From the cell containing the given text, extract its center point as [x, y] coordinate. 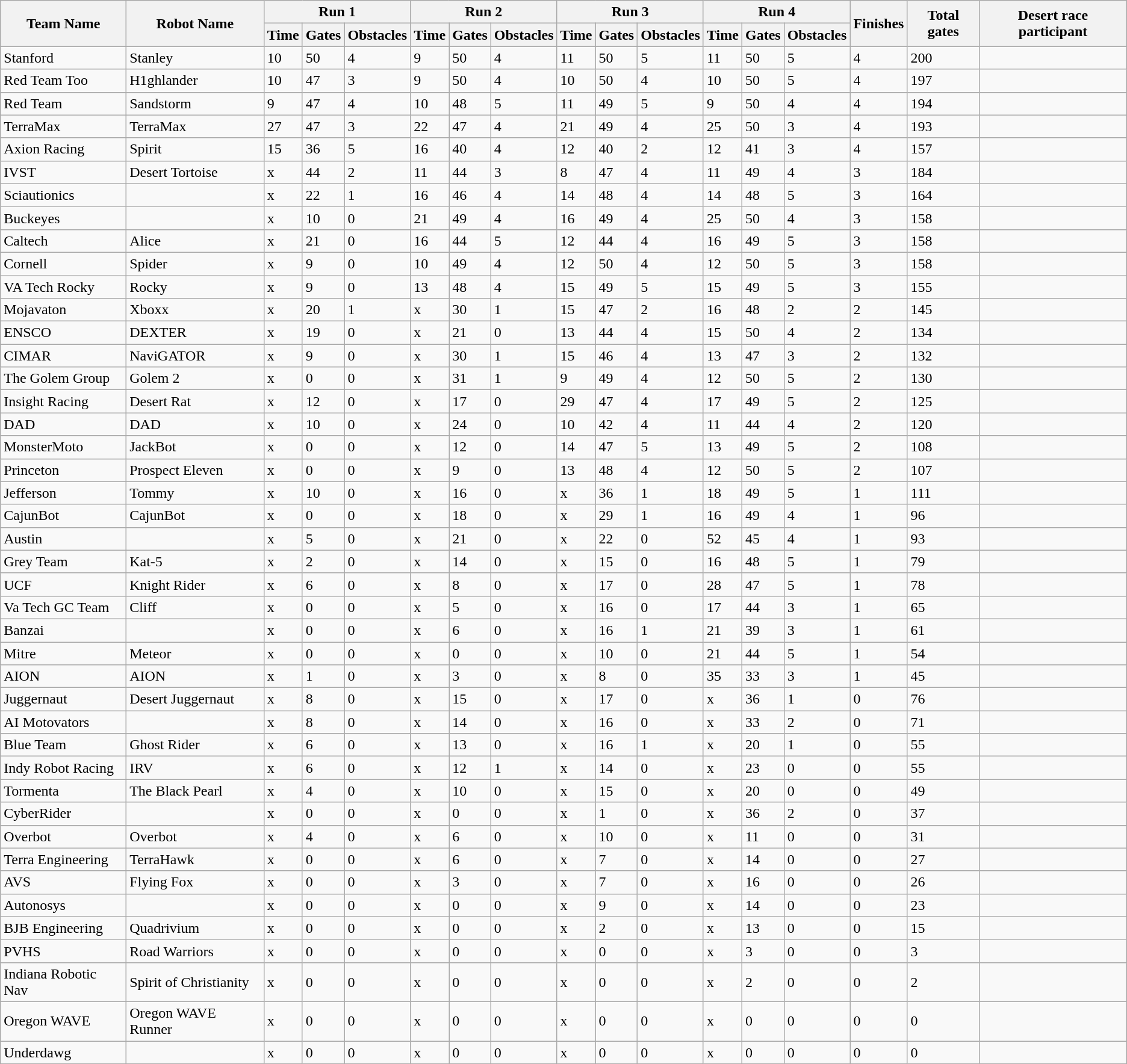
Desert race participant [1054, 23]
Spirit of Christianity [195, 982]
Desert Juggernaut [195, 699]
Red Team [64, 104]
Rocky [195, 287]
61 [943, 630]
Grey Team [64, 561]
Va Tech GC Team [64, 607]
42 [616, 424]
Meteor [195, 653]
78 [943, 584]
Mitre [64, 653]
26 [943, 882]
19 [323, 333]
Oregon WAVE Runner [195, 1021]
H1ghlander [195, 81]
CyberRider [64, 814]
Caltech [64, 241]
155 [943, 287]
AVS [64, 882]
CIMAR [64, 356]
71 [943, 722]
Spider [195, 264]
Oregon WAVE [64, 1021]
108 [943, 447]
NaviGATOR [195, 356]
65 [943, 607]
Knight Rider [195, 584]
Juggernaut [64, 699]
Tormenta [64, 791]
JackBot [195, 447]
Autonosys [64, 905]
200 [943, 58]
Cornell [64, 264]
Ghost Rider [195, 745]
Road Warriors [195, 951]
24 [470, 424]
93 [943, 539]
TerraHawk [195, 859]
107 [943, 470]
Desert Rat [195, 401]
Desert Tortoise [195, 172]
Golem 2 [195, 379]
120 [943, 424]
37 [943, 814]
Blue Team [64, 745]
Insight Racing [64, 401]
Sandstorm [195, 104]
Red Team Too [64, 81]
Total gates [943, 23]
Princeton [64, 470]
Sciautionics [64, 195]
Buckeyes [64, 218]
DEXTER [195, 333]
52 [722, 539]
194 [943, 104]
134 [943, 333]
132 [943, 356]
Xboxx [195, 310]
157 [943, 149]
Cliff [195, 607]
193 [943, 126]
VA Tech Rocky [64, 287]
Run 2 [484, 12]
Jefferson [64, 493]
The Golem Group [64, 379]
Kat-5 [195, 561]
Stanley [195, 58]
Run 3 [630, 12]
Run 4 [777, 12]
125 [943, 401]
ENSCO [64, 333]
76 [943, 699]
Tommy [195, 493]
197 [943, 81]
111 [943, 493]
UCF [64, 584]
MonsterMoto [64, 447]
130 [943, 379]
Run 1 [337, 12]
Flying Fox [195, 882]
Team Name [64, 23]
Terra Engineering [64, 859]
Banzai [64, 630]
IRV [195, 768]
Finishes [879, 23]
Quadrivium [195, 928]
Indiana Robotic Nav [64, 982]
39 [763, 630]
Mojavaton [64, 310]
96 [943, 516]
IVST [64, 172]
35 [722, 676]
79 [943, 561]
184 [943, 172]
Austin [64, 539]
164 [943, 195]
145 [943, 310]
Robot Name [195, 23]
Stanford [64, 58]
Indy Robot Racing [64, 768]
Alice [195, 241]
PVHS [64, 951]
Underdawg [64, 1053]
BJB Engineering [64, 928]
28 [722, 584]
AI Motovators [64, 722]
Spirit [195, 149]
41 [763, 149]
The Black Pearl [195, 791]
Prospect Eleven [195, 470]
Axion Racing [64, 149]
54 [943, 653]
